Extract the [X, Y] coordinate from the center of the cell holding the provided text.  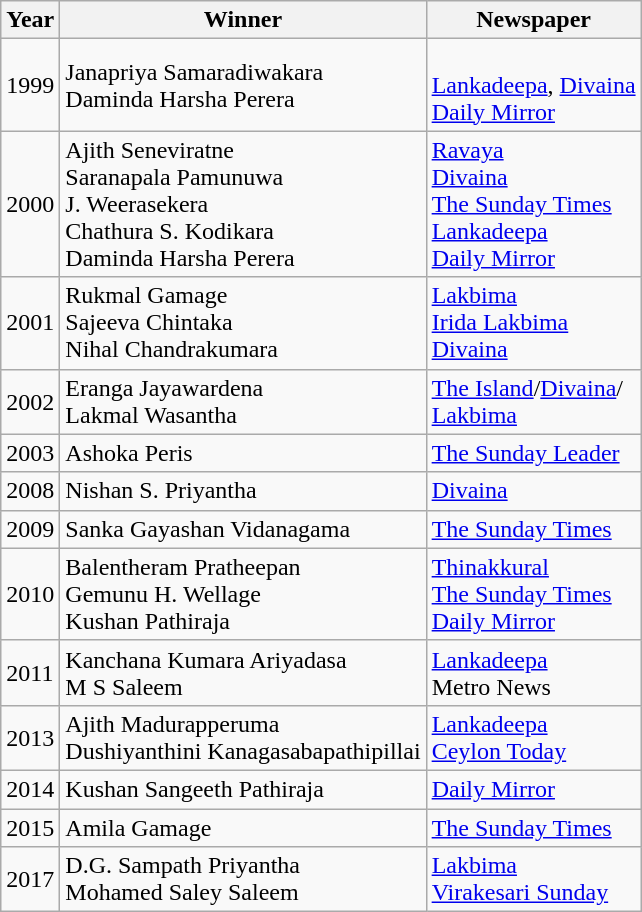
Daily Mirror [534, 789]
1999 [30, 85]
Divaina [534, 491]
ThinakkuralThe Sunday TimesDaily Mirror [534, 594]
Eranga JayawardenaLakmal Wasantha [243, 402]
LankadeepaMetro News [534, 672]
Sanka Gayashan Vidanagama [243, 529]
Ashoka Peris [243, 453]
Ajith MadurapperumaDushiyanthini Kanagasabapathipillai [243, 738]
2011 [30, 672]
Winner [243, 20]
Year [30, 20]
Kushan Sangeeth Pathiraja [243, 789]
2010 [30, 594]
Kanchana Kumara AriyadasaM S Saleem [243, 672]
2017 [30, 880]
Rukmal GamageSajeeva ChintakaNihal Chandrakumara [243, 323]
2013 [30, 738]
Newspaper [534, 20]
LankadeepaCeylon Today [534, 738]
Lankadeepa, DivainaDaily Mirror [534, 85]
2015 [30, 827]
Balentheram PratheepanGemunu H. WellageKushan Pathiraja [243, 594]
2009 [30, 529]
2008 [30, 491]
The Sunday Leader [534, 453]
Amila Gamage [243, 827]
2002 [30, 402]
Ajith SeneviratneSaranapala PamunuwaJ. WeerasekeraChathura S. KodikaraDaminda Harsha Perera [243, 204]
2003 [30, 453]
2001 [30, 323]
LakbimaVirakesari Sunday [534, 880]
Nishan S. Priyantha [243, 491]
D.G. Sampath PriyanthaMohamed Saley Saleem [243, 880]
The Island/Divaina/Lakbima [534, 402]
RavayaDivainaThe Sunday TimesLankadeepaDaily Mirror [534, 204]
2000 [30, 204]
LakbimaIrida LakbimaDivaina [534, 323]
Janapriya SamaradiwakaraDaminda Harsha Perera [243, 85]
2014 [30, 789]
